Return the [X, Y] coordinate for the center point of the cell that contains the specified text.  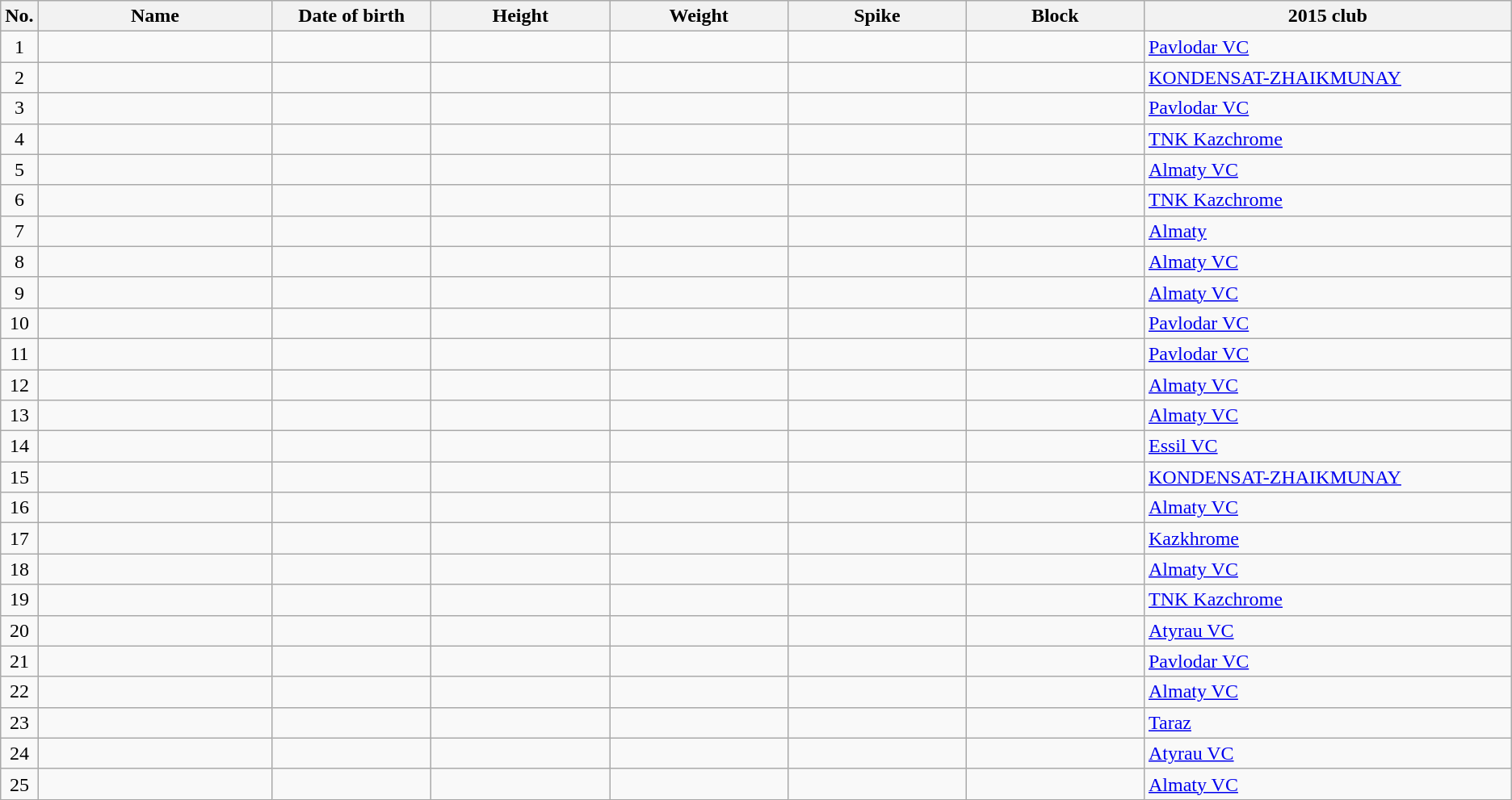
No. [19, 16]
10 [19, 323]
Essil VC [1328, 446]
25 [19, 784]
Date of birth [352, 16]
Spike [877, 16]
6 [19, 200]
Block [1055, 16]
21 [19, 661]
8 [19, 262]
14 [19, 446]
Almaty [1328, 231]
3 [19, 108]
Kazkhrome [1328, 538]
24 [19, 753]
11 [19, 354]
23 [19, 723]
2 [19, 77]
5 [19, 170]
7 [19, 231]
19 [19, 600]
4 [19, 139]
18 [19, 569]
2015 club [1328, 16]
Name [155, 16]
16 [19, 508]
17 [19, 538]
13 [19, 416]
12 [19, 385]
22 [19, 692]
20 [19, 630]
Height [520, 16]
Taraz [1328, 723]
1 [19, 47]
15 [19, 477]
9 [19, 292]
Weight [699, 16]
